Output the [x, y] coordinate of the center of the cell containing the given text.  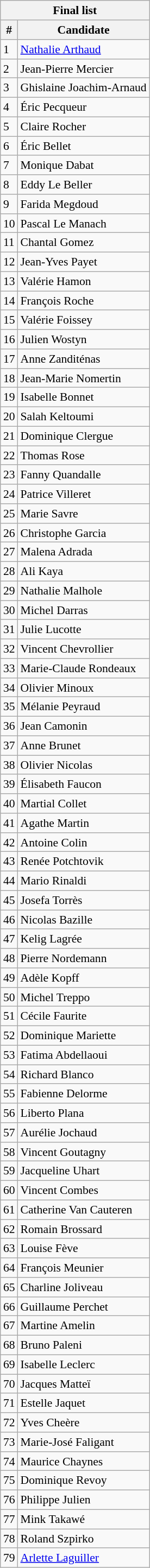
Salah Keltoumi [84, 416]
55 [9, 1093]
Antoine Colin [84, 842]
32 [9, 649]
64 [9, 1268]
48 [9, 958]
Vincent Chevrollier [84, 649]
Julie Lucotte [84, 629]
Arlette Laguiller [84, 1558]
11 [9, 243]
41 [9, 823]
Philippe Julien [84, 1500]
Marie-Claude Rondeaux [84, 668]
60 [9, 1190]
François Roche [84, 301]
33 [9, 668]
Dominique Revoy [84, 1481]
29 [9, 591]
Kelig Lagrée [84, 939]
Éric Pecqueur [84, 107]
Maurice Chaynes [84, 1461]
78 [9, 1539]
63 [9, 1248]
Pascal Le Manach [84, 223]
Romain Brossard [84, 1229]
Jacqueline Uhart [84, 1171]
Guillaume Perchet [84, 1306]
43 [9, 862]
73 [9, 1442]
Fatima Abdellaoui [84, 1055]
Valérie Hamon [84, 281]
Julien Wostyn [84, 339]
Jean-Pierre Mercier [84, 68]
8 [9, 185]
Josefa Torrès [84, 900]
51 [9, 1016]
37 [9, 745]
34 [9, 687]
68 [9, 1345]
4 [9, 107]
Éric Bellet [84, 146]
7 [9, 165]
Martial Collet [84, 804]
Marie-José Faligant [84, 1442]
72 [9, 1422]
14 [9, 301]
6 [9, 146]
36 [9, 726]
Catherine Van Cauteren [84, 1210]
Vincent Goutagny [84, 1152]
61 [9, 1210]
Jacques Matteï [84, 1384]
Pierre Nordemann [84, 958]
Malena Adrada [84, 552]
Christophe Garcia [84, 533]
Cécile Faurite [84, 1016]
27 [9, 552]
Aurélie Jochaud [84, 1133]
3 [9, 88]
Olivier Nicolas [84, 765]
Roland Szpirko [84, 1539]
Adèle Kopff [84, 978]
12 [9, 262]
Mario Rinaldi [84, 881]
35 [9, 707]
28 [9, 571]
Martine Amelin [84, 1326]
Anne Zanditénas [84, 359]
Vincent Combes [84, 1190]
2 [9, 68]
9 [9, 204]
23 [9, 475]
Valérie Foissey [84, 320]
24 [9, 494]
Michel Darras [84, 610]
Yves Cheère [84, 1422]
Mélanie Peyraud [84, 707]
François Meunier [84, 1268]
71 [9, 1403]
Ghislaine Joachim-Arnaud [84, 88]
25 [9, 514]
Renée Potchtovik [84, 862]
15 [9, 320]
70 [9, 1384]
65 [9, 1287]
42 [9, 842]
Dominique Clergue [84, 436]
Jean-Yves Payet [84, 262]
59 [9, 1171]
Mink Takawé [84, 1519]
Agathe Martin [84, 823]
Thomas Rose [84, 456]
13 [9, 281]
21 [9, 436]
18 [9, 378]
1 [9, 49]
50 [9, 997]
Candidate [84, 30]
Monique Dabat [84, 165]
75 [9, 1481]
Jean Camonin [84, 726]
Nathalie Malhole [84, 591]
69 [9, 1364]
Olivier Minoux [84, 687]
Chantal Gomez [84, 243]
Isabelle Bonnet [84, 397]
47 [9, 939]
Richard Blanco [84, 1074]
30 [9, 610]
Nicolas Bazille [84, 920]
Claire Rocher [84, 127]
40 [9, 804]
56 [9, 1113]
Farida Megdoud [84, 204]
57 [9, 1133]
54 [9, 1074]
20 [9, 416]
38 [9, 765]
62 [9, 1229]
Fanny Quandalle [84, 475]
Élisabeth Faucon [84, 784]
66 [9, 1306]
49 [9, 978]
Eddy Le Beller [84, 185]
Fabienne Delorme [84, 1093]
44 [9, 881]
26 [9, 533]
46 [9, 920]
Ali Kaya [84, 571]
Estelle Jaquet [84, 1403]
Liberto Plana [84, 1113]
45 [9, 900]
5 [9, 127]
74 [9, 1461]
10 [9, 223]
Anne Brunet [84, 745]
77 [9, 1519]
# [9, 30]
79 [9, 1558]
Dominique Mariette [84, 1035]
22 [9, 456]
Final list [75, 10]
Jean-Marie Nomertin [84, 378]
Louise Fève [84, 1248]
16 [9, 339]
39 [9, 784]
Bruno Paleni [84, 1345]
31 [9, 629]
Marie Savre [84, 514]
52 [9, 1035]
Charline Joliveau [84, 1287]
53 [9, 1055]
Patrice Villeret [84, 494]
Nathalie Arthaud [84, 49]
67 [9, 1326]
58 [9, 1152]
Isabelle Leclerc [84, 1364]
Michel Treppo [84, 997]
19 [9, 397]
76 [9, 1500]
17 [9, 359]
